Search for the cell housing the specified text and yield its (X, Y) center coordinate. 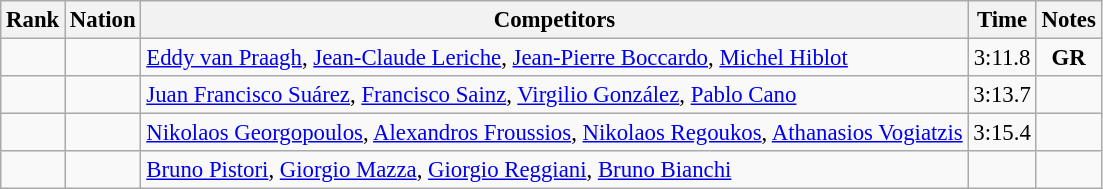
Notes (1068, 20)
Bruno Pistori, Giorgio Mazza, Giorgio Reggiani, Bruno Bianchi (554, 170)
Rank (33, 20)
GR (1068, 58)
Nation (103, 20)
3:11.8 (1002, 58)
Nikolaos Georgopoulos, Alexandros Froussios, Nikolaos Regoukos, Athanasios Vogiatzis (554, 133)
Competitors (554, 20)
3:13.7 (1002, 95)
Eddy van Praagh, Jean-Claude Leriche, Jean-Pierre Boccardo, Michel Hiblot (554, 58)
Time (1002, 20)
Juan Francisco Suárez, Francisco Sainz, Virgilio González, Pablo Cano (554, 95)
3:15.4 (1002, 133)
